Provide the [x, y] coordinate of the cell's center where the given text is located.  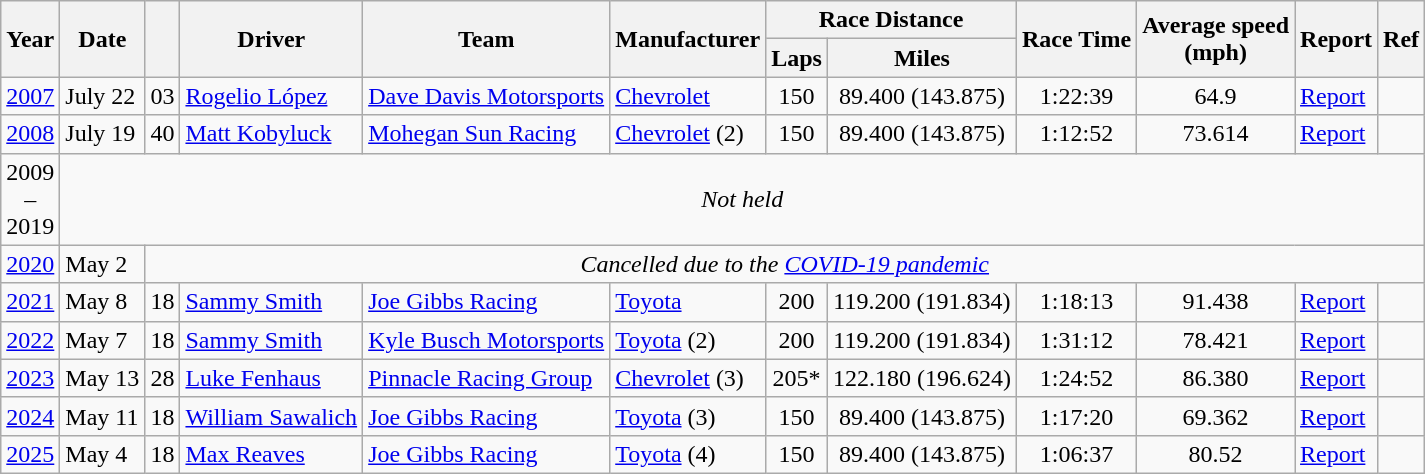
Laps [797, 58]
Driver [272, 39]
Average speed(mph) [1216, 39]
69.362 [1216, 416]
1:18:13 [1076, 302]
Toyota [688, 302]
Mohegan Sun Racing [486, 134]
64.9 [1216, 96]
Miles [922, 58]
91.438 [1216, 302]
1:24:52 [1076, 378]
1:31:12 [1076, 340]
Toyota (4) [688, 454]
May 8 [102, 302]
May 2 [102, 264]
William Sawalich [272, 416]
Matt Kobyluck [272, 134]
July 22 [102, 96]
Chevrolet (2) [688, 134]
122.180 (196.624) [922, 378]
May 13 [102, 378]
Luke Fenhaus [272, 378]
Manufacturer [688, 39]
May 4 [102, 454]
Max Reaves [272, 454]
2021 [30, 302]
Date [102, 39]
Not held [742, 199]
86.380 [1216, 378]
Toyota (2) [688, 340]
2020 [30, 264]
Chevrolet [688, 96]
Cancelled due to the COVID-19 pandemic [785, 264]
73.614 [1216, 134]
1:12:52 [1076, 134]
78.421 [1216, 340]
80.52 [1216, 454]
Pinnacle Racing Group [486, 378]
Toyota (3) [688, 416]
Year [30, 39]
1:06:37 [1076, 454]
July 19 [102, 134]
Ref [1402, 39]
40 [162, 134]
28 [162, 378]
Race Distance [892, 20]
Dave Davis Motorsports [486, 96]
1:17:20 [1076, 416]
2023 [30, 378]
Rogelio López [272, 96]
Race Time [1076, 39]
03 [162, 96]
Chevrolet (3) [688, 378]
2022 [30, 340]
2024 [30, 416]
Team [486, 39]
Kyle Busch Motorsports [486, 340]
May 7 [102, 340]
2007 [30, 96]
2009–2019 [30, 199]
May 11 [102, 416]
2025 [30, 454]
1:22:39 [1076, 96]
205* [797, 378]
2008 [30, 134]
